Find where the given text appears and provide that cell's center as (X, Y) coordinate. 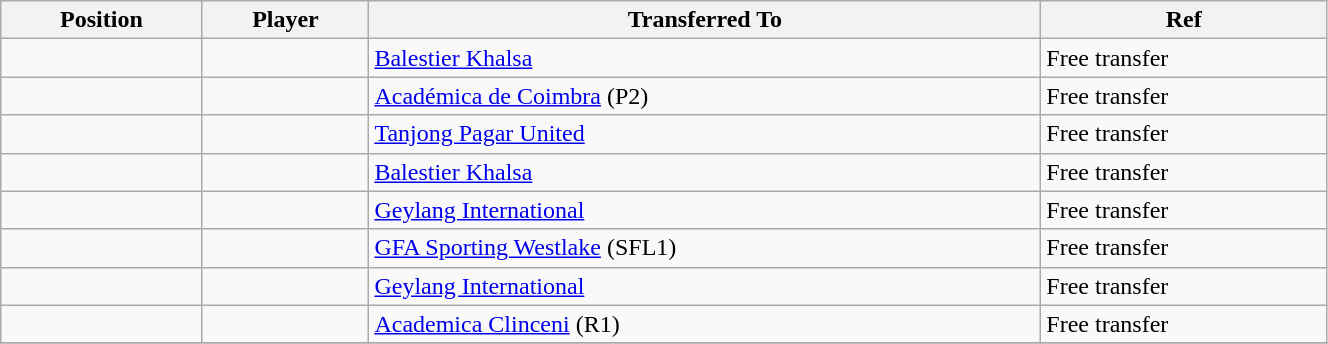
Position (102, 20)
Tanjong Pagar United (705, 134)
Player (286, 20)
GFA Sporting Westlake (SFL1) (705, 248)
Académica de Coimbra (P2) (705, 96)
Ref (1184, 20)
Academica Clinceni (R1) (705, 324)
Transferred To (705, 20)
